Pinpoint the cell where the given text exists, returning its [X, Y] midpoint coordinate. 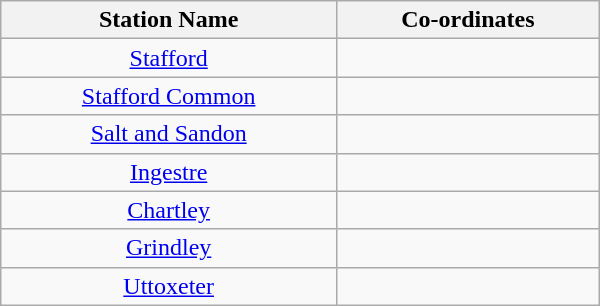
Stafford Common [169, 96]
Grindley [169, 248]
Chartley [169, 210]
Stafford [169, 58]
Station Name [169, 20]
Ingestre [169, 172]
Salt and Sandon [169, 134]
Co-ordinates [468, 20]
Uttoxeter [169, 286]
